Search for the cell housing the specified text and yield its (x, y) center coordinate. 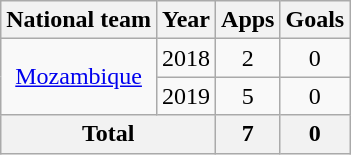
National team (79, 20)
2 (248, 58)
2018 (186, 58)
Goals (315, 20)
Total (108, 134)
2019 (186, 96)
Apps (248, 20)
Mozambique (79, 77)
5 (248, 96)
7 (248, 134)
Year (186, 20)
